Extract the [x, y] coordinate from the center of the cell holding the provided text.  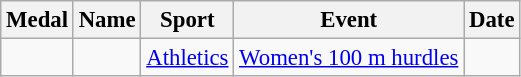
Sport [188, 20]
Medal [38, 20]
Event [349, 20]
Name [107, 20]
Date [492, 20]
Women's 100 m hurdles [349, 58]
Athletics [188, 58]
